Scan for the cell matching the given text and deliver its (x, y) coordinate at center. 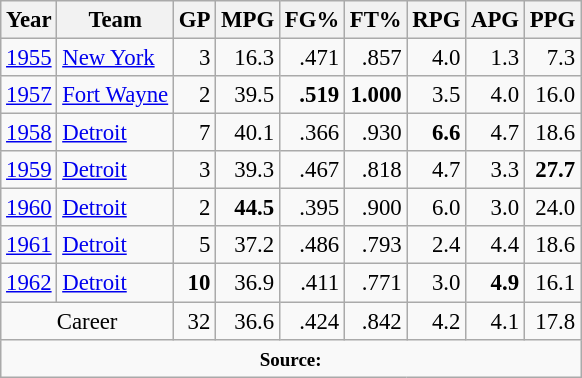
.771 (376, 283)
MPG (248, 20)
1959 (29, 170)
.395 (312, 208)
1958 (29, 133)
.366 (312, 133)
37.2 (248, 245)
6.6 (436, 133)
4.2 (436, 321)
7.3 (552, 58)
36.6 (248, 321)
Career (88, 321)
1.000 (376, 95)
39.3 (248, 170)
.857 (376, 58)
PPG (552, 20)
1955 (29, 58)
FG% (312, 20)
1.3 (496, 58)
.793 (376, 245)
.471 (312, 58)
.519 (312, 95)
40.1 (248, 133)
Fort Wayne (116, 95)
.467 (312, 170)
10 (194, 283)
.900 (376, 208)
RPG (436, 20)
2.4 (436, 245)
New York (116, 58)
16.3 (248, 58)
5 (194, 245)
.842 (376, 321)
Team (116, 20)
Year (29, 20)
.486 (312, 245)
Source: (291, 358)
36.9 (248, 283)
GP (194, 20)
16.0 (552, 95)
.818 (376, 170)
.411 (312, 283)
3.5 (436, 95)
44.5 (248, 208)
3.3 (496, 170)
27.7 (552, 170)
32 (194, 321)
1957 (29, 95)
1960 (29, 208)
24.0 (552, 208)
APG (496, 20)
7 (194, 133)
FT% (376, 20)
.424 (312, 321)
16.1 (552, 283)
1962 (29, 283)
1961 (29, 245)
4.9 (496, 283)
6.0 (436, 208)
39.5 (248, 95)
4.4 (496, 245)
4.1 (496, 321)
.930 (376, 133)
17.8 (552, 321)
